Extract the [X, Y] coordinate from the center of the cell holding the provided text.  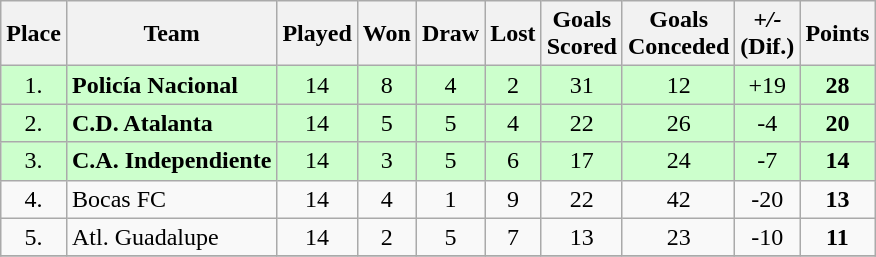
23 [678, 237]
Atl. Guadalupe [171, 237]
42 [678, 199]
Won [386, 34]
Policía Nacional [171, 85]
C.A. Independiente [171, 161]
7 [513, 237]
11 [838, 237]
Points [838, 34]
28 [838, 85]
9 [513, 199]
8 [386, 85]
C.D. Atalanta [171, 123]
Played [317, 34]
Place [34, 34]
17 [582, 161]
5. [34, 237]
12 [678, 85]
GoalsScored [582, 34]
-7 [768, 161]
31 [582, 85]
Team [171, 34]
1. [34, 85]
24 [678, 161]
26 [678, 123]
Draw [450, 34]
Lost [513, 34]
-10 [768, 237]
+19 [768, 85]
1 [450, 199]
Bocas FC [171, 199]
-20 [768, 199]
6 [513, 161]
+/-(Dif.) [768, 34]
20 [838, 123]
2. [34, 123]
-4 [768, 123]
4. [34, 199]
3 [386, 161]
GoalsConceded [678, 34]
3. [34, 161]
